Identify which cell holds the provided text, then report its [X, Y] central coordinate. 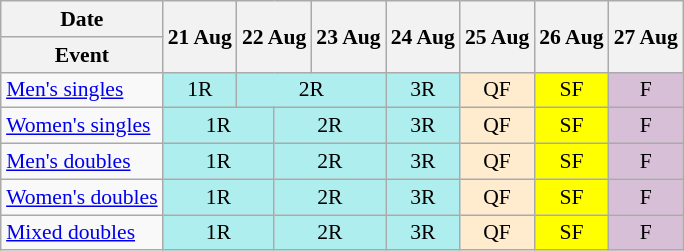
Women's singles [82, 126]
Mixed doubles [82, 232]
21 Aug [200, 36]
27 Aug [646, 36]
25 Aug [497, 36]
Men's doubles [82, 161]
Event [82, 54]
Women's doubles [82, 197]
26 Aug [571, 36]
22 Aug [274, 36]
Date [82, 19]
23 Aug [348, 36]
Men's singles [82, 90]
24 Aug [423, 36]
